Provide the (X, Y) coordinate of the cell's center where the given text is located.  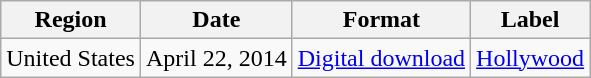
Format (381, 20)
United States (71, 58)
Date (216, 20)
Digital download (381, 58)
April 22, 2014 (216, 58)
Label (530, 20)
Hollywood (530, 58)
Region (71, 20)
